Capture the cell that displays the provided text and extract its (x, y) central coordinate. 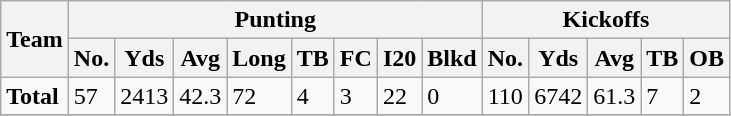
0 (452, 96)
4 (312, 96)
OB (707, 58)
6742 (558, 96)
110 (505, 96)
Punting (275, 20)
FC (356, 58)
Kickoffs (606, 20)
I20 (399, 58)
7 (662, 96)
2413 (144, 96)
Long (259, 58)
Team (35, 39)
42.3 (200, 96)
57 (91, 96)
3 (356, 96)
61.3 (614, 96)
22 (399, 96)
2 (707, 96)
Blkd (452, 58)
Total (35, 96)
72 (259, 96)
